Determine the [X, Y] coordinate at the center of the cell enclosing the given text.  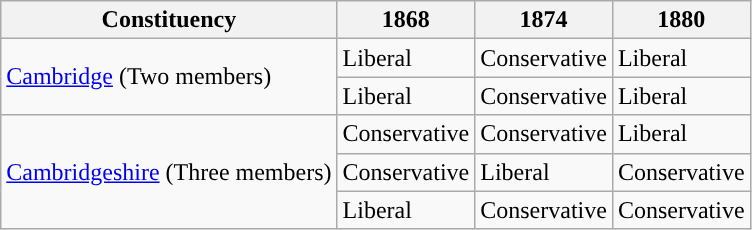
Cambridgeshire (Three members) [169, 172]
Cambridge (Two members) [169, 77]
1880 [681, 20]
1874 [544, 20]
Constituency [169, 20]
1868 [406, 20]
